Capture the cell that displays the provided text and extract its (x, y) central coordinate. 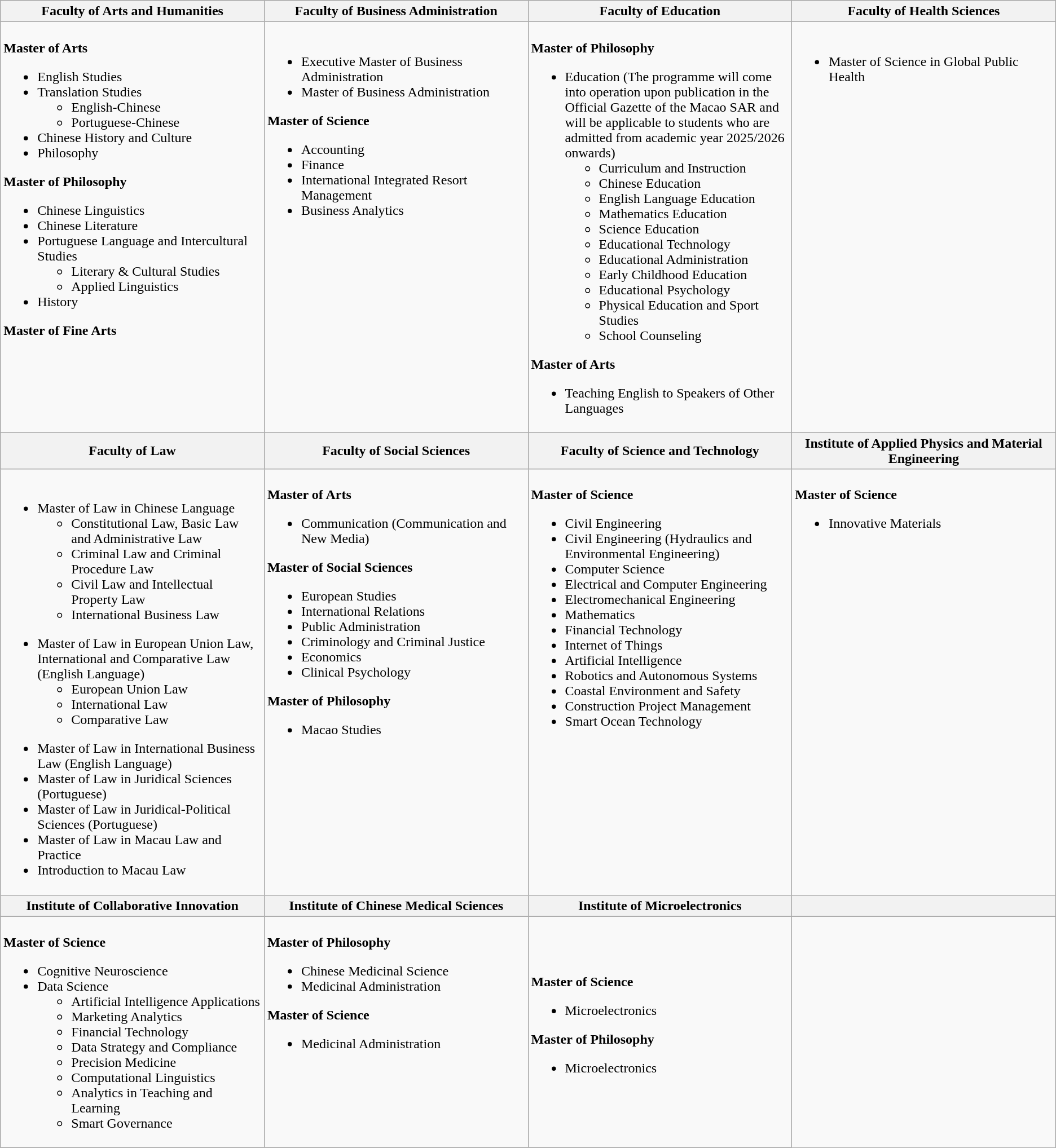
Faculty of Science and Technology (660, 451)
Institute of Microelectronics (660, 906)
Master of PhilosophyChinese Medicinal ScienceMedicinal AdministrationMaster of ScienceMedicinal Administration (396, 1032)
Institute of Applied Physics and Material Engineering (924, 451)
Faculty of Business Administration (396, 11)
Master of Science in Global Public Health (924, 227)
Institute of Chinese Medical Sciences (396, 906)
Institute of Collaborative Innovation (133, 906)
Master of ScienceInnovative Materials (924, 682)
Faculty of Law (133, 451)
Faculty of Health Sciences (924, 11)
Faculty of Arts and Humanities (133, 11)
Master of ScienceMicroelectronicsMaster of PhilosophyMicroelectronics (660, 1032)
Faculty of Social Sciences (396, 451)
Faculty of Education (660, 11)
